From the cell containing the given text, extract its center point as [X, Y] coordinate. 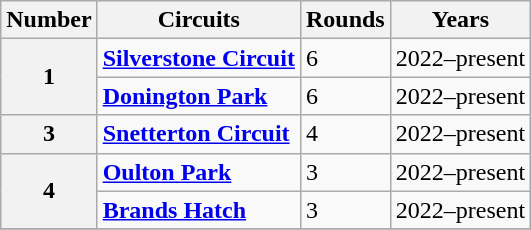
Number [49, 20]
Years [460, 20]
Snetterton Circuit [198, 134]
Silverstone Circuit [198, 58]
Circuits [198, 20]
Brands Hatch [198, 210]
1 [49, 77]
Oulton Park [198, 172]
Donington Park [198, 96]
Rounds [345, 20]
